Capture the cell that displays the provided text and extract its [x, y] central coordinate. 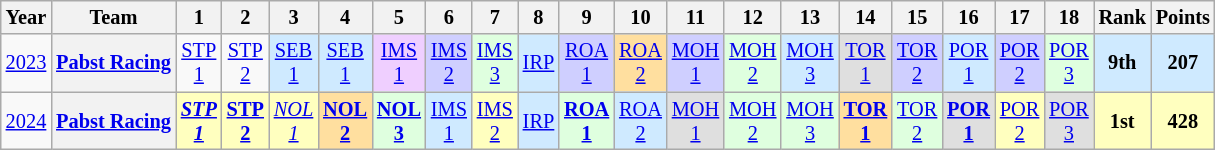
4 [345, 17]
207 [1183, 63]
2023 [26, 63]
12 [752, 17]
2024 [26, 121]
11 [696, 17]
NOL1 [294, 121]
1 [199, 17]
5 [399, 17]
6 [449, 17]
14 [866, 17]
13 [810, 17]
7 [495, 17]
IMS3 [495, 63]
Year [26, 17]
1st [1122, 121]
Points [1183, 17]
18 [1068, 17]
9th [1122, 63]
Team [114, 17]
10 [640, 17]
9 [586, 17]
3 [294, 17]
17 [1020, 17]
8 [538, 17]
NOL2 [345, 121]
2 [246, 17]
428 [1183, 121]
NOL3 [399, 121]
16 [968, 17]
15 [917, 17]
Rank [1122, 17]
